Identify which cell holds the provided text, then report its (X, Y) central coordinate. 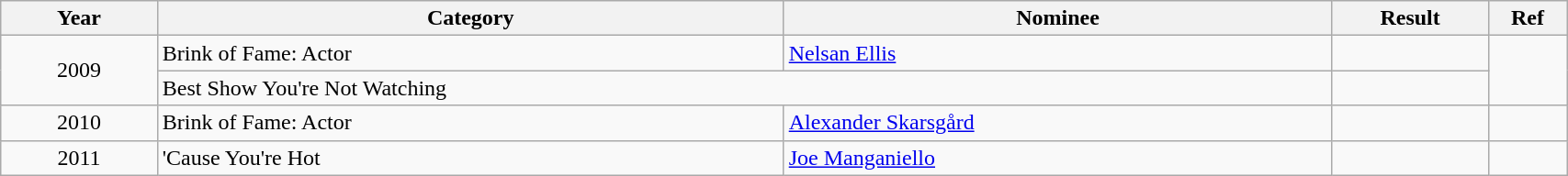
Alexander Skarsgård (1058, 123)
'Cause You're Hot (470, 158)
2011 (79, 158)
Result (1410, 18)
Ref (1527, 18)
2009 (79, 71)
Category (470, 18)
Nominee (1058, 18)
Best Show You're Not Watching (744, 88)
Joe Manganiello (1058, 158)
Nelsan Ellis (1058, 53)
Year (79, 18)
2010 (79, 123)
